Return the (X, Y) coordinate for the center point of the cell that contains the specified text.  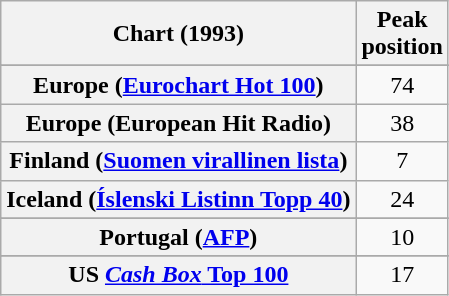
Portugal (AFP) (178, 237)
Iceland (Íslenski Listinn Topp 40) (178, 199)
Europe (European Hit Radio) (178, 123)
US Cash Box Top 100 (178, 275)
10 (402, 237)
Chart (1993) (178, 34)
Peakposition (402, 34)
74 (402, 85)
24 (402, 199)
38 (402, 123)
Europe (Eurochart Hot 100) (178, 85)
17 (402, 275)
Finland (Suomen virallinen lista) (178, 161)
7 (402, 161)
